Provide the (X, Y) coordinate of the cell's center where the given text is located.  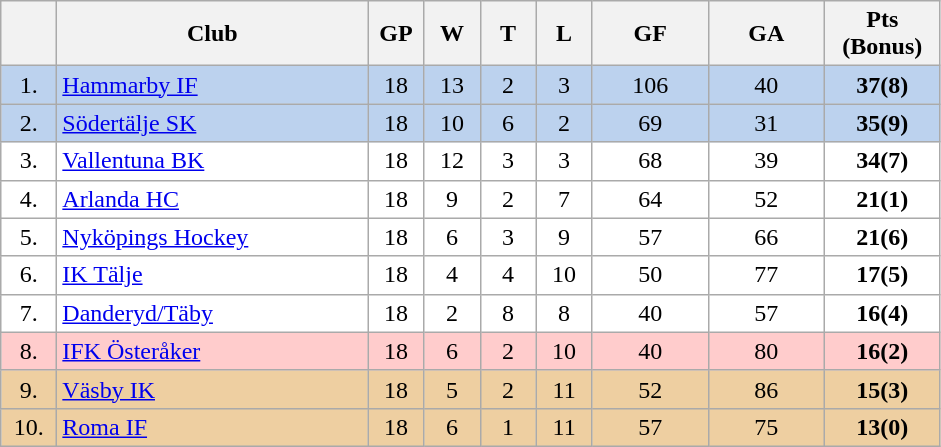
21(1) (882, 199)
68 (650, 161)
W (452, 34)
64 (650, 199)
35(9) (882, 123)
106 (650, 85)
69 (650, 123)
Nyköpings Hockey (212, 237)
Hammarby IF (212, 85)
5. (29, 237)
Vallentuna BK (212, 161)
IFK Österåker (212, 351)
2. (29, 123)
16(2) (882, 351)
GA (766, 34)
GP (396, 34)
17(5) (882, 275)
3. (29, 161)
7 (564, 199)
6. (29, 275)
Arlanda HC (212, 199)
13(0) (882, 427)
T (508, 34)
39 (766, 161)
Club (212, 34)
37(8) (882, 85)
1. (29, 85)
13 (452, 85)
Södertälje SK (212, 123)
80 (766, 351)
31 (766, 123)
1 (508, 427)
9. (29, 389)
L (564, 34)
21(6) (882, 237)
12 (452, 161)
15(3) (882, 389)
Roma IF (212, 427)
GF (650, 34)
4. (29, 199)
16(4) (882, 313)
10. (29, 427)
5 (452, 389)
66 (766, 237)
34(7) (882, 161)
86 (766, 389)
75 (766, 427)
Pts (Bonus) (882, 34)
50 (650, 275)
7. (29, 313)
Danderyd/Täby (212, 313)
Väsby IK (212, 389)
8. (29, 351)
77 (766, 275)
IK Tälje (212, 275)
